Search for the cell housing the specified text and yield its [x, y] center coordinate. 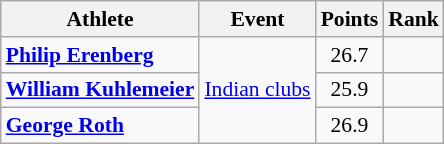
Points [350, 19]
Indian clubs [257, 90]
26.7 [350, 55]
Philip Erenberg [100, 55]
Event [257, 19]
Athlete [100, 19]
William Kuhlemeier [100, 90]
26.9 [350, 126]
George Roth [100, 126]
25.9 [350, 90]
Rank [414, 19]
